Determine the (x, y) coordinate at the center of the cell enclosing the given text.  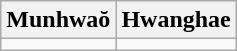
Munhwaŏ (58, 20)
Hwanghae (176, 20)
